Output the [X, Y] coordinate of the center of the cell containing the given text.  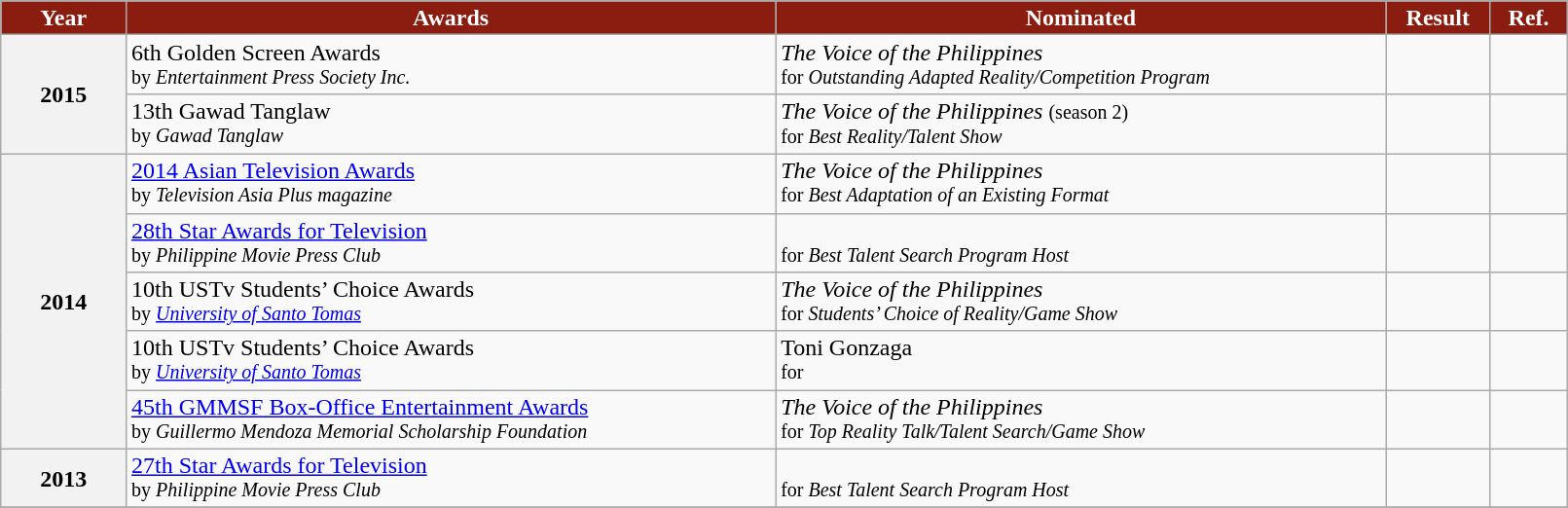
Ref. [1528, 18]
2013 [64, 479]
The Voice of the Philippinesfor Best Adaptation of an Existing Format [1081, 183]
Toni Gonzagafor [1081, 360]
The Voice of the Philippines (season 2)for Best Reality/Talent Show [1081, 124]
Result [1438, 18]
The Voice of the Philippinesfor Outstanding Adapted Reality/Competition Program [1081, 64]
28th Star Awards for Televisionby Philippine Movie Press Club [452, 243]
45th GMMSF Box-Office Entertainment Awardsby Guillermo Mendoza Memorial Scholarship Foundation [452, 420]
2014 Asian Television Awardsby Television Asia Plus magazine [452, 183]
2015 [64, 95]
Awards [452, 18]
6th Golden Screen Awardsby Entertainment Press Society Inc. [452, 64]
Nominated [1081, 18]
The Voice of the Philippinesfor Students’ Choice of Reality/Game Show [1081, 302]
13th Gawad Tanglawby Gawad Tanglaw [452, 124]
Year [64, 18]
27th Star Awards for Televisionby Philippine Movie Press Club [452, 479]
2014 [64, 302]
The Voice of the Philippinesfor Top Reality Talk/Talent Search/Game Show [1081, 420]
